Return the [X, Y] coordinate for the center point of the cell that contains the specified text.  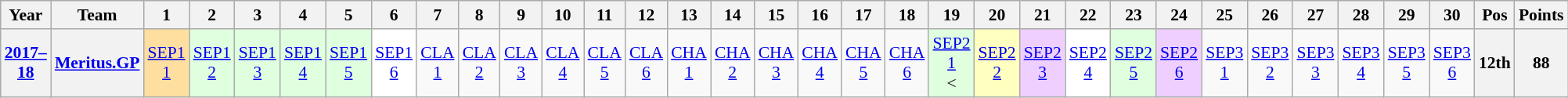
12 [647, 15]
24 [1179, 15]
1 [166, 15]
CLA6 [647, 63]
13 [689, 15]
3 [258, 15]
SEP12 [212, 63]
SEP22 [997, 63]
4 [303, 15]
SEP11 [166, 63]
9 [521, 15]
CHA2 [733, 63]
SEP15 [348, 63]
SEP23 [1043, 63]
26 [1270, 15]
CHA1 [689, 63]
Pos [1495, 15]
14 [733, 15]
7 [437, 15]
CHA4 [820, 63]
SEP36 [1452, 63]
15 [777, 15]
16 [820, 15]
SEP24 [1088, 63]
6 [394, 15]
CHA3 [777, 63]
CHA6 [907, 63]
2 [212, 15]
28 [1361, 15]
2017–18 [26, 63]
22 [1088, 15]
SEP31 [1224, 63]
88 [1541, 63]
Points [1541, 15]
SEP33 [1315, 63]
11 [604, 15]
SEP26 [1179, 63]
12th [1495, 63]
CLA2 [479, 63]
CHA5 [863, 63]
CLA5 [604, 63]
CLA4 [562, 63]
23 [1134, 15]
SEP21< [951, 63]
CLA3 [521, 63]
SEP13 [258, 63]
27 [1315, 15]
SEP35 [1407, 63]
SEP25 [1134, 63]
SEP16 [394, 63]
20 [997, 15]
SEP34 [1361, 63]
25 [1224, 15]
Meritus.GP [97, 63]
Team [97, 15]
17 [863, 15]
8 [479, 15]
21 [1043, 15]
SEP14 [303, 63]
CLA1 [437, 63]
SEP32 [1270, 63]
10 [562, 15]
18 [907, 15]
30 [1452, 15]
29 [1407, 15]
Year [26, 15]
19 [951, 15]
5 [348, 15]
